From the cell containing the given text, extract its center point as (x, y) coordinate. 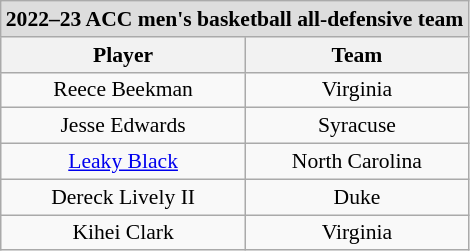
Syracuse (356, 126)
Jesse Edwards (124, 126)
North Carolina (356, 162)
Duke (356, 197)
2022–23 ACC men's basketball all-defensive team (235, 19)
Kihei Clark (124, 233)
Reece Beekman (124, 90)
Dereck Lively II (124, 197)
Player (124, 55)
Leaky Black (124, 162)
Team (356, 55)
